Determine the [x, y] coordinate at the center of the cell enclosing the given text.  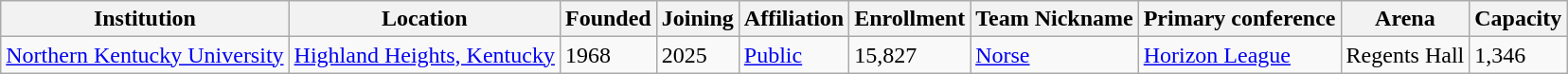
Horizon League [1239, 55]
Regents Hall [1405, 55]
1,346 [1519, 55]
Highland Heights, Kentucky [424, 55]
Institution [145, 19]
Team Nickname [1055, 19]
Joining [697, 19]
Founded [608, 19]
Northern Kentucky University [145, 55]
Primary conference [1239, 19]
Capacity [1519, 19]
2025 [697, 55]
Norse [1055, 55]
Arena [1405, 19]
Public [793, 55]
Affiliation [793, 19]
1968 [608, 55]
15,827 [910, 55]
Enrollment [910, 19]
Location [424, 19]
